Capture the cell that displays the provided text and extract its [X, Y] central coordinate. 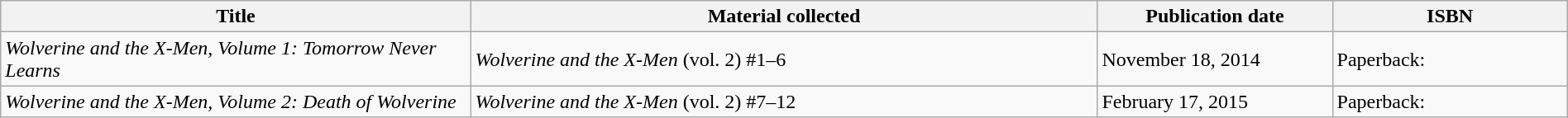
February 17, 2015 [1215, 101]
Wolverine and the X-Men, Volume 1: Tomorrow Never Learns [236, 59]
Title [236, 17]
ISBN [1450, 17]
Wolverine and the X-Men, Volume 2: Death of Wolverine [236, 101]
Material collected [784, 17]
Wolverine and the X-Men (vol. 2) #7–12 [784, 101]
Wolverine and the X-Men (vol. 2) #1–6 [784, 59]
November 18, 2014 [1215, 59]
Publication date [1215, 17]
